Locate the cell with the specified text and output its (x, y) center coordinate. 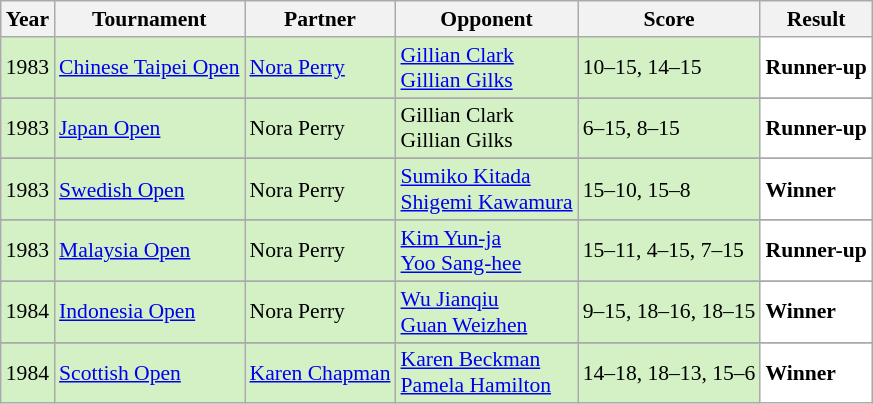
Kim Yun-ja Yoo Sang-hee (486, 250)
Scottish Open (149, 372)
15–11, 4–15, 7–15 (670, 250)
Karen Beckman Pamela Hamilton (486, 372)
Sumiko Kitada Shigemi Kawamura (486, 190)
10–15, 14–15 (670, 68)
Swedish Open (149, 190)
Wu Jianqiu Guan Weizhen (486, 312)
15–10, 15–8 (670, 190)
Result (816, 19)
Chinese Taipei Open (149, 68)
9–15, 18–16, 18–15 (670, 312)
Indonesia Open (149, 312)
Japan Open (149, 128)
Score (670, 19)
Tournament (149, 19)
Year (28, 19)
Malaysia Open (149, 250)
Karen Chapman (320, 372)
Opponent (486, 19)
6–15, 8–15 (670, 128)
Partner (320, 19)
14–18, 18–13, 15–6 (670, 372)
